Pinpoint the cell where the given text exists, returning its (X, Y) midpoint coordinate. 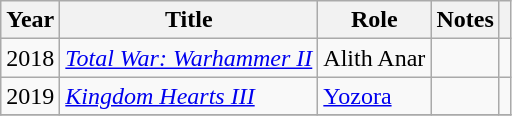
Title (189, 20)
Total War: Warhammer II (189, 58)
Alith Anar (374, 58)
2018 (30, 58)
Yozora (374, 96)
2019 (30, 96)
Year (30, 20)
Kingdom Hearts III (189, 96)
Role (374, 20)
Notes (465, 20)
